Identify which cell holds the provided text, then report its [x, y] central coordinate. 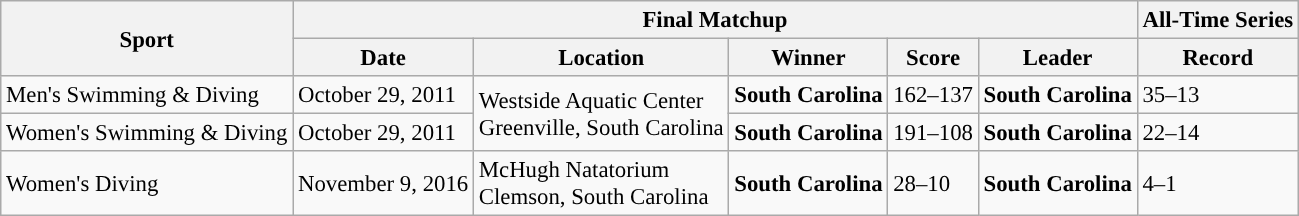
22–14 [1218, 133]
Sport [147, 38]
All-Time Series [1218, 20]
Location [602, 58]
Date [384, 58]
Winner [808, 58]
Final Matchup [715, 20]
November 9, 2016 [384, 184]
Men's Swimming & Diving [147, 95]
Westside Aquatic CenterGreenville, South Carolina [602, 114]
Leader [1058, 58]
35–13 [1218, 95]
191–108 [933, 133]
Record [1218, 58]
McHugh NatatoriumClemson, South Carolina [602, 184]
162–137 [933, 95]
Women's Diving [147, 184]
Women's Swimming & Diving [147, 133]
Score [933, 58]
28–10 [933, 184]
4–1 [1218, 184]
